Capture the cell that displays the provided text and extract its (X, Y) central coordinate. 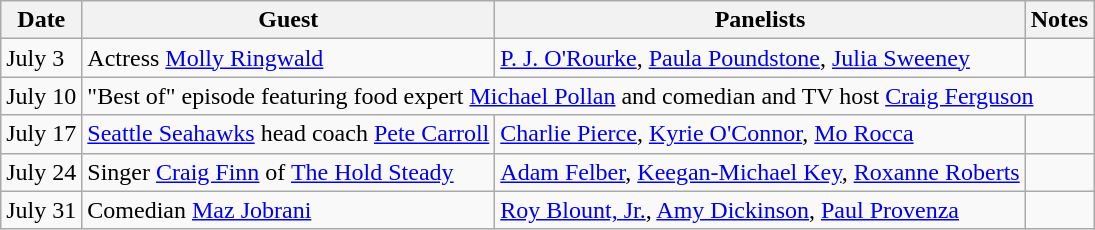
July 31 (42, 210)
July 3 (42, 58)
Date (42, 20)
Actress Molly Ringwald (288, 58)
July 17 (42, 134)
Charlie Pierce, Kyrie O'Connor, Mo Rocca (760, 134)
Seattle Seahawks head coach Pete Carroll (288, 134)
July 10 (42, 96)
July 24 (42, 172)
"Best of" episode featuring food expert Michael Pollan and comedian and TV host Craig Ferguson (588, 96)
Guest (288, 20)
Panelists (760, 20)
P. J. O'Rourke, Paula Poundstone, Julia Sweeney (760, 58)
Roy Blount, Jr., Amy Dickinson, Paul Provenza (760, 210)
Singer Craig Finn of The Hold Steady (288, 172)
Comedian Maz Jobrani (288, 210)
Adam Felber, Keegan-Michael Key, Roxanne Roberts (760, 172)
Notes (1059, 20)
